Return (x, y) of the center of cell containing provided text 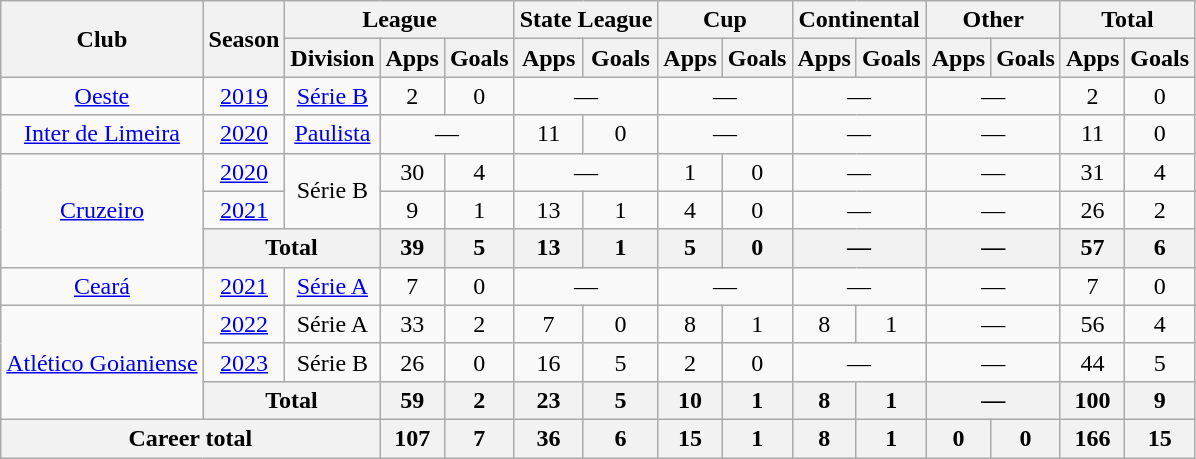
Ceará (102, 286)
Cup (725, 20)
107 (412, 438)
31 (1092, 172)
Career total (190, 438)
Inter de Limeira (102, 134)
2022 (244, 324)
100 (1092, 400)
59 (412, 400)
Other (993, 20)
Continental (859, 20)
Division (332, 58)
Paulista (332, 134)
2019 (244, 96)
Season (244, 39)
166 (1092, 438)
23 (548, 400)
Atlético Goianiense (102, 362)
Cruzeiro (102, 210)
Oeste (102, 96)
33 (412, 324)
10 (690, 400)
State League (586, 20)
16 (548, 362)
57 (1092, 248)
Club (102, 39)
30 (412, 172)
56 (1092, 324)
36 (548, 438)
39 (412, 248)
League (400, 20)
44 (1092, 362)
2023 (244, 362)
